Capture the cell that displays the provided text and extract its [x, y] central coordinate. 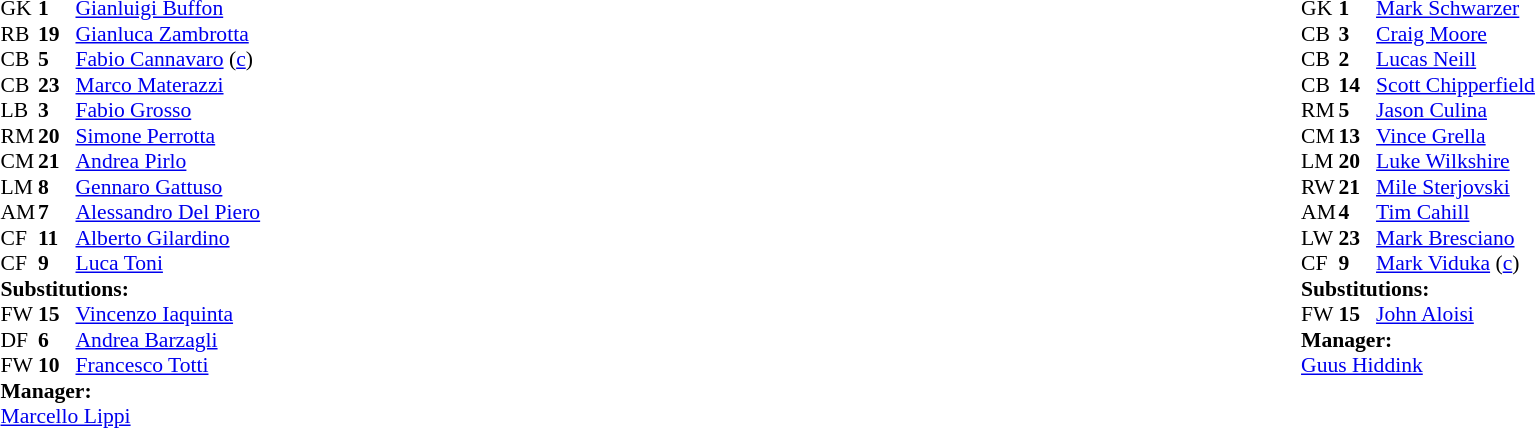
Francesco Totti [168, 365]
14 [1358, 85]
Fabio Grosso [168, 111]
Andrea Pirlo [168, 161]
RW [1320, 187]
13 [1358, 136]
Gianluca Zambrotta [168, 34]
RB [19, 34]
Mile Sterjovski [1456, 187]
DF [19, 340]
LB [19, 111]
2 [1358, 59]
Alessandro Del Piero [168, 213]
Vincenzo Iaquinta [168, 315]
8 [57, 187]
7 [57, 213]
Alberto Gilardino [168, 238]
Guus Hiddink [1418, 365]
Jason Culina [1456, 111]
Lucas Neill [1456, 59]
John Aloisi [1456, 315]
4 [1358, 213]
Luke Wilkshire [1456, 161]
Vince Grella [1456, 136]
11 [57, 238]
Luca Toni [168, 263]
Gennaro Gattuso [168, 187]
6 [57, 340]
Mark Viduka (c) [1456, 263]
Tim Cahill [1456, 213]
Fabio Cannavaro (c) [168, 59]
LW [1320, 238]
Marco Materazzi [168, 85]
Scott Chipperfield [1456, 85]
Andrea Barzagli [168, 340]
Simone Perrotta [168, 136]
Mark Bresciano [1456, 238]
Craig Moore [1456, 34]
19 [57, 34]
10 [57, 365]
